For the text-containing cell, return its midpoint in (x, y) coordinate format. 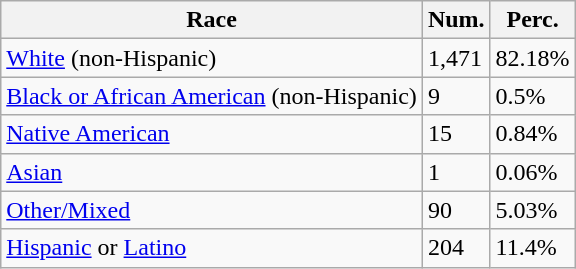
Black or African American (non-Hispanic) (212, 96)
0.84% (532, 134)
90 (456, 210)
1,471 (456, 58)
1 (456, 172)
White (non-Hispanic) (212, 58)
Perc. (532, 20)
Other/Mixed (212, 210)
Asian (212, 172)
11.4% (532, 248)
82.18% (532, 58)
Num. (456, 20)
204 (456, 248)
5.03% (532, 210)
Hispanic or Latino (212, 248)
0.06% (532, 172)
0.5% (532, 96)
Native American (212, 134)
Race (212, 20)
15 (456, 134)
9 (456, 96)
